Find where the given text appears and provide that cell's center as (X, Y) coordinate. 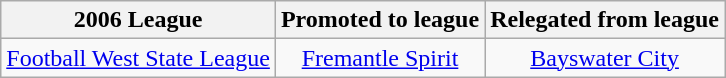
Relegated from league (605, 20)
Fremantle Spirit (380, 58)
Promoted to league (380, 20)
2006 League (138, 20)
Bayswater City (605, 58)
Football West State League (138, 58)
